Search for the cell housing the specified text and yield its (x, y) center coordinate. 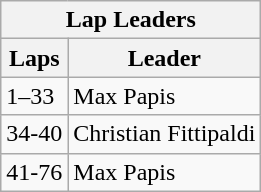
Laps (34, 58)
Lap Leaders (131, 20)
41-76 (34, 172)
Leader (164, 58)
34-40 (34, 134)
1–33 (34, 96)
Christian Fittipaldi (164, 134)
